Determine the (x, y) coordinate at the center of the cell enclosing the given text.  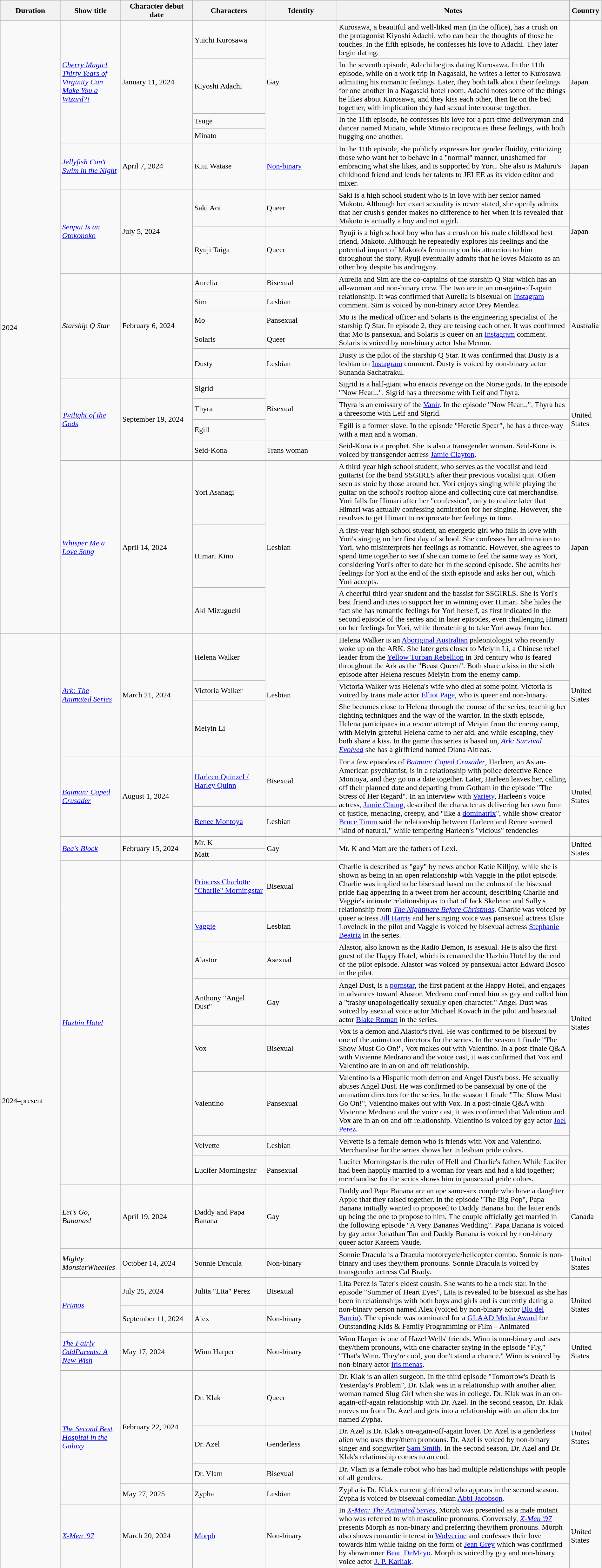
March 20, 2024 (157, 1536)
October 14, 2024 (157, 1263)
May 17, 2024 (157, 1352)
Mr. K and Matt are the fathers of Lexi. (453, 848)
Mr. K (229, 842)
Velvette is a female demon who is friends with Vox and Valentino. Merchandise for the series shows her in lesbian pride colors. (453, 1145)
Harleen Quinzel / Harley Quinn (229, 781)
Renee Montoya (229, 821)
Morph (229, 1536)
Hazbin Hotel (90, 1023)
Dr. Klak (229, 1398)
January 11, 2024 (157, 82)
Ryuji Taiga (229, 250)
Minato (229, 135)
Solaris (229, 339)
Dr. Azel (229, 1444)
July 5, 2024 (157, 231)
February 22, 2024 (157, 1427)
Mighty MonsterWheelies (90, 1263)
Canada (585, 1217)
Princess Charlotte "Charlie" Morningstar (229, 886)
September 19, 2024 (157, 419)
Anthony "Angel Dust" (229, 1002)
Yuichi Kurosawa (229, 40)
Sonnie Dracula (229, 1263)
Aki Mizuguchi (229, 611)
The Fairly OddParents: A New Wish (90, 1352)
Dusty (229, 363)
Zypha (229, 1494)
Asexual (301, 960)
Primos (90, 1305)
Dr. Vlam (229, 1473)
Starship Q Star (90, 326)
Victoria Walker was Helena's wife who died at some point. Victoria is voiced by trans male actor Elliot Page, who is queer and non-binary. (453, 690)
Winn Harper (229, 1352)
Seid-Kona is a prophet. She is also a transgender woman. Seid-Kona is voiced by transgender actress Jamie Clayton. (453, 451)
Vaggie (229, 926)
May 27, 2025 (157, 1494)
Vox (229, 1048)
February 15, 2024 (157, 848)
March 21, 2024 (157, 695)
Zypha is Dr. Klak's current girlfriend who appears in the second season. Zypha is voiced by bisexual comedian Abbi Jacobson. (453, 1494)
Himari Kino (229, 556)
Trans woman (301, 451)
Sigrid (229, 388)
Alastor (229, 960)
Yori Asanagi (229, 492)
August 1, 2024 (157, 796)
X-Men '97 (90, 1536)
Senpai Is an Otokonoko (90, 231)
Matt (229, 854)
Notes (453, 11)
Country (585, 11)
April 19, 2024 (157, 1217)
Seid-Kona (229, 451)
Julita "Lita" Perez (229, 1291)
Batman: Caped Crusader (90, 796)
Character debut date (157, 11)
Aurelia (229, 283)
Genderless (301, 1444)
February 6, 2024 (157, 326)
Victoria Walker (229, 690)
Velvette (229, 1145)
September 11, 2024 (157, 1319)
Saki Aoi (229, 208)
Jellyfish Can't Swim in the Night (90, 166)
Sim (229, 302)
Australia (585, 326)
Daddy and Papa Banana (229, 1217)
Duration (30, 11)
Identity (301, 11)
Kiyoshi Adachi (229, 86)
Egill (229, 430)
Thyra is an emissary of the Vanir. In the episode "Now Hear...", Thyra has a threesome with Leif and Sigrid. (453, 409)
Characters (229, 11)
Kiui Watase (229, 166)
The Second Best Hospital in the Galaxy (90, 1437)
Whisper Me a Love Song (90, 547)
Thyra (229, 409)
Tsuge (229, 121)
April 14, 2024 (157, 547)
2024–present (30, 1101)
Ark: The Animated Series (90, 695)
Helena Walker (229, 657)
Egill is a former slave. In the episode "Heretic Spear", he has a three-way with a man and a woman. (453, 430)
Dr. Vlam is a female robot who has had multiple relationships with people of all genders. (453, 1473)
Sigrid is a half-giant who enacts revenge on the Norse gods. In the episode "Now Hear...", Sigrid has a threesome with Leif and Thyra. (453, 388)
Lucifer Morningstar (229, 1170)
Meiyin Li (229, 728)
Mo (229, 320)
2024 (30, 327)
Twilight of the Gods (90, 419)
Alex (229, 1319)
April 7, 2024 (157, 166)
Bea's Block (90, 848)
Show title (90, 11)
Let's Go, Bananas! (90, 1217)
Cherry Magic! Thirty Years of Virginity Can Make You a Wizard?! (90, 82)
July 25, 2024 (157, 1291)
Valentino (229, 1103)
